Output the [x, y] coordinate of the center of the cell containing the given text.  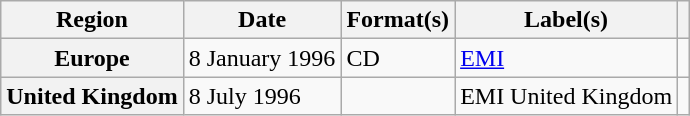
Date [262, 20]
8 January 1996 [262, 58]
Format(s) [398, 20]
EMI United Kingdom [566, 96]
Label(s) [566, 20]
CD [398, 58]
8 July 1996 [262, 96]
Europe [92, 58]
EMI [566, 58]
United Kingdom [92, 96]
Region [92, 20]
